Identify which cell holds the provided text, then report its (X, Y) central coordinate. 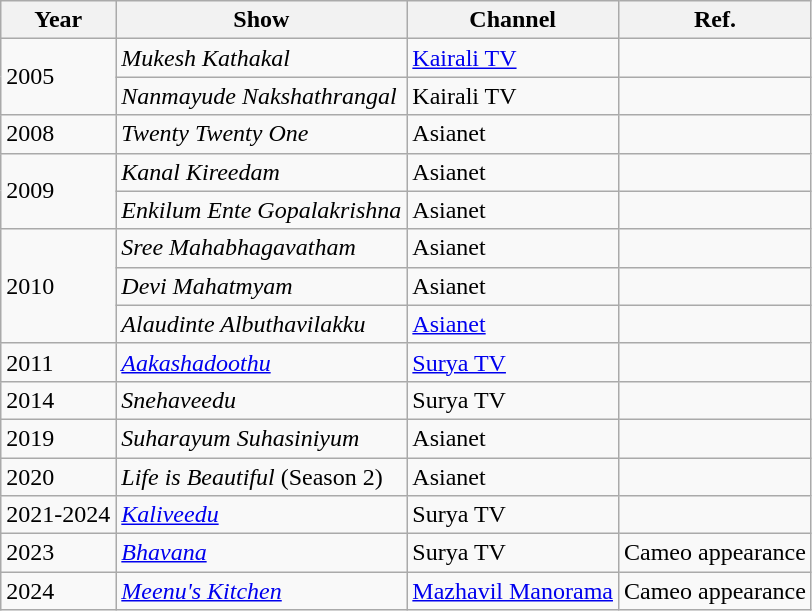
Aakashadoothu (262, 362)
2011 (58, 362)
Show (262, 20)
Suharayum Suhasiniyum (262, 438)
Life is Beautiful (Season 2) (262, 477)
Ref. (714, 20)
Twenty Twenty One (262, 134)
Mukesh Kathakal (262, 58)
Meenu's Kitchen (262, 591)
Alaudinte Albuthavilakku (262, 324)
Mazhavil Manorama (513, 591)
Enkilum Ente Gopalakrishna (262, 210)
2010 (58, 286)
2024 (58, 591)
2008 (58, 134)
Kaliveedu (262, 515)
2020 (58, 477)
Snehaveedu (262, 400)
Kanal Kireedam (262, 172)
Channel (513, 20)
Bhavana (262, 553)
2005 (58, 77)
Sree Mahabhagavatham (262, 248)
Nanmayude Nakshathrangal (262, 96)
2014 (58, 400)
Year (58, 20)
2023 (58, 553)
2009 (58, 191)
2021-2024 (58, 515)
2019 (58, 438)
Devi Mahatmyam (262, 286)
